Extract the (X, Y) coordinate from the center of the cell holding the provided text.  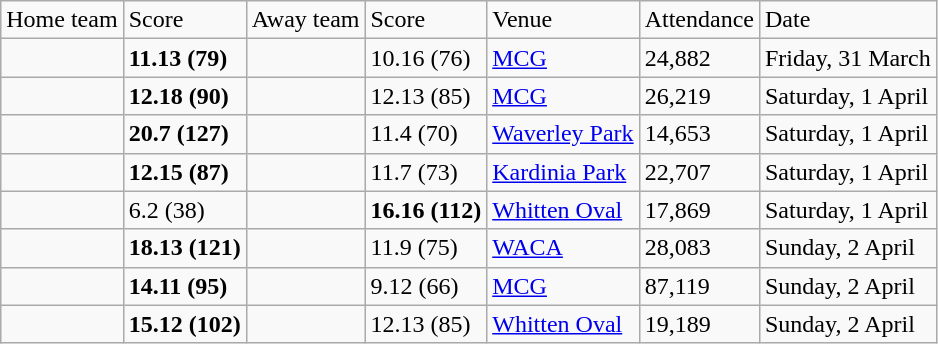
19,189 (699, 324)
28,083 (699, 248)
17,869 (699, 210)
Venue (563, 20)
11.13 (79) (184, 58)
24,882 (699, 58)
12.15 (87) (184, 172)
15.12 (102) (184, 324)
18.13 (121) (184, 248)
22,707 (699, 172)
20.7 (127) (184, 134)
Kardinia Park (563, 172)
Waverley Park (563, 134)
14.11 (95) (184, 286)
Attendance (699, 20)
87,119 (699, 286)
Date (848, 20)
Home team (62, 20)
12.18 (90) (184, 96)
10.16 (76) (426, 58)
11.4 (70) (426, 134)
16.16 (112) (426, 210)
11.7 (73) (426, 172)
Away team (306, 20)
6.2 (38) (184, 210)
26,219 (699, 96)
9.12 (66) (426, 286)
14,653 (699, 134)
WACA (563, 248)
Friday, 31 March (848, 58)
11.9 (75) (426, 248)
